Search for the cell housing the specified text and yield its [x, y] center coordinate. 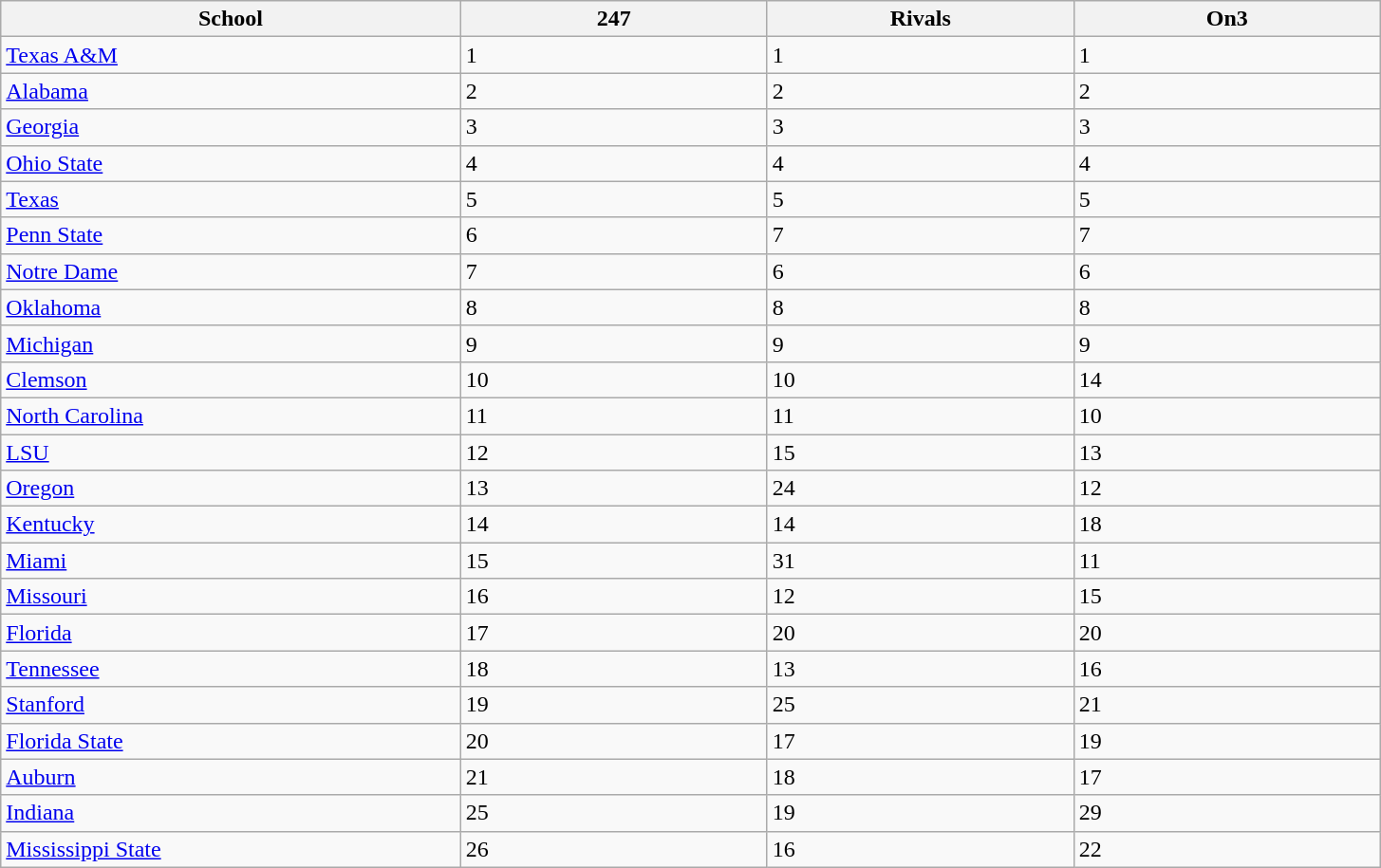
Indiana [231, 813]
Michigan [231, 343]
31 [921, 561]
Texas A&M [231, 55]
Ohio State [231, 163]
Miami [231, 561]
24 [921, 489]
Auburn [231, 777]
Notre Dame [231, 271]
Mississippi State [231, 849]
Oregon [231, 489]
Florida State [231, 741]
Missouri [231, 597]
Penn State [231, 235]
Stanford [231, 705]
North Carolina [231, 416]
Alabama [231, 91]
Rivals [921, 19]
On3 [1226, 19]
School [231, 19]
Clemson [231, 379]
LSU [231, 452]
22 [1226, 849]
Texas [231, 199]
Oklahoma [231, 307]
Tennessee [231, 669]
26 [613, 849]
247 [613, 19]
Kentucky [231, 525]
Florida [231, 633]
Georgia [231, 127]
29 [1226, 813]
